For the text-containing cell, return its midpoint in (x, y) coordinate format. 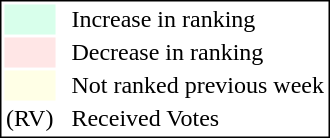
(RV) (29, 119)
Increase in ranking (198, 19)
Not ranked previous week (198, 85)
Received Votes (198, 119)
Decrease in ranking (198, 53)
